Find where the given text appears and provide that cell's center as (x, y) coordinate. 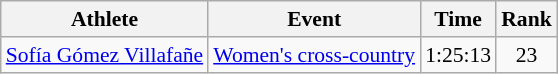
23 (526, 55)
Women's cross-country (314, 55)
Sofía Gómez Villafañe (104, 55)
1:25:13 (458, 55)
Rank (526, 19)
Athlete (104, 19)
Event (314, 19)
Time (458, 19)
